Find where the given text appears and provide that cell's center as [x, y] coordinate. 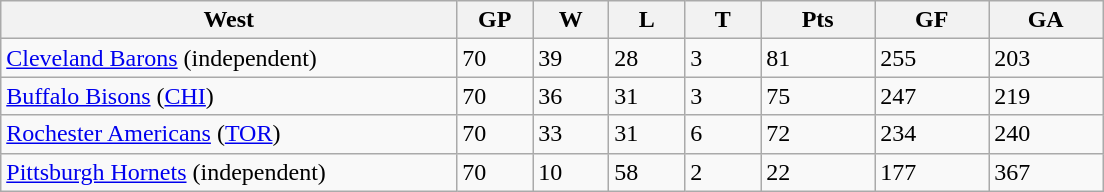
28 [647, 58]
234 [932, 134]
GA [1046, 20]
L [647, 20]
W [571, 20]
72 [818, 134]
203 [1046, 58]
247 [932, 96]
GF [932, 20]
10 [571, 172]
Pittsburgh Hornets (independent) [229, 172]
367 [1046, 172]
219 [1046, 96]
6 [723, 134]
58 [647, 172]
Cleveland Barons (independent) [229, 58]
81 [818, 58]
36 [571, 96]
255 [932, 58]
West [229, 20]
39 [571, 58]
2 [723, 172]
GP [495, 20]
240 [1046, 134]
75 [818, 96]
Rochester Americans (TOR) [229, 134]
22 [818, 172]
177 [932, 172]
Pts [818, 20]
Buffalo Bisons (CHI) [229, 96]
33 [571, 134]
T [723, 20]
